For the text-containing cell, return its midpoint in [X, Y] coordinate format. 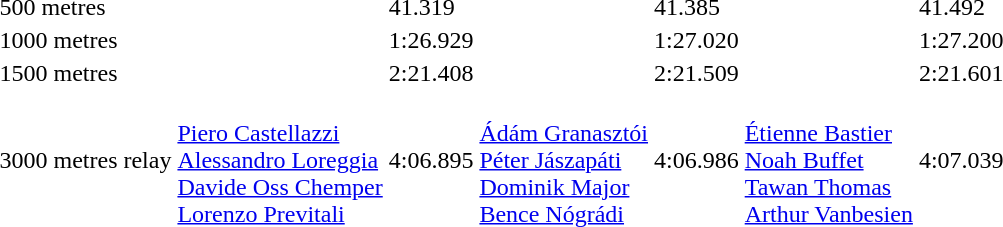
2:21.509 [697, 73]
1:27.020 [697, 40]
1:26.929 [431, 40]
2:21.408 [431, 73]
